Provide the [x, y] coordinate of the cell's center where the given text is located.  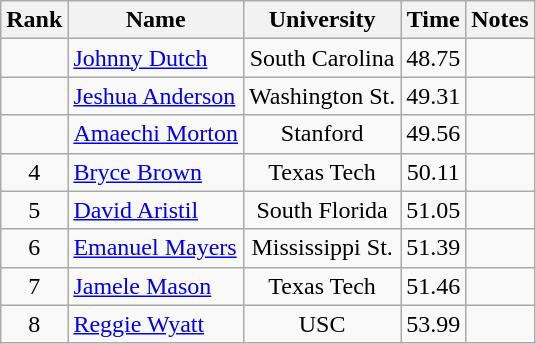
49.56 [434, 134]
Johnny Dutch [156, 58]
University [322, 20]
51.05 [434, 210]
5 [34, 210]
50.11 [434, 172]
4 [34, 172]
South Florida [322, 210]
Time [434, 20]
Mississippi St. [322, 248]
6 [34, 248]
51.39 [434, 248]
Rank [34, 20]
Bryce Brown [156, 172]
USC [322, 324]
51.46 [434, 286]
Stanford [322, 134]
48.75 [434, 58]
South Carolina [322, 58]
Name [156, 20]
7 [34, 286]
Emanuel Mayers [156, 248]
8 [34, 324]
Jeshua Anderson [156, 96]
Reggie Wyatt [156, 324]
Jamele Mason [156, 286]
49.31 [434, 96]
Notes [500, 20]
David Aristil [156, 210]
53.99 [434, 324]
Amaechi Morton [156, 134]
Washington St. [322, 96]
